Search for the cell housing the specified text and yield its (X, Y) center coordinate. 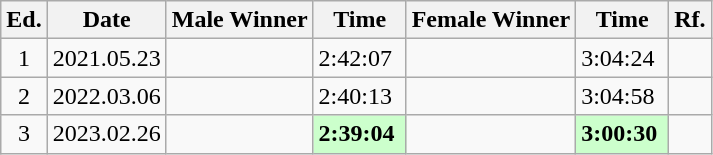
1 (24, 58)
Female Winner (491, 20)
2023.02.26 (106, 134)
2021.05.23 (106, 58)
2:40:13 (360, 96)
2:42:07 (360, 58)
2 (24, 96)
2022.03.06 (106, 96)
Date (106, 20)
Male Winner (240, 20)
3:00:30 (622, 134)
Ed. (24, 20)
3 (24, 134)
Rf. (690, 20)
2:39:04 (360, 134)
3:04:24 (622, 58)
3:04:58 (622, 96)
